Identify which cell holds the provided text, then report its [X, Y] central coordinate. 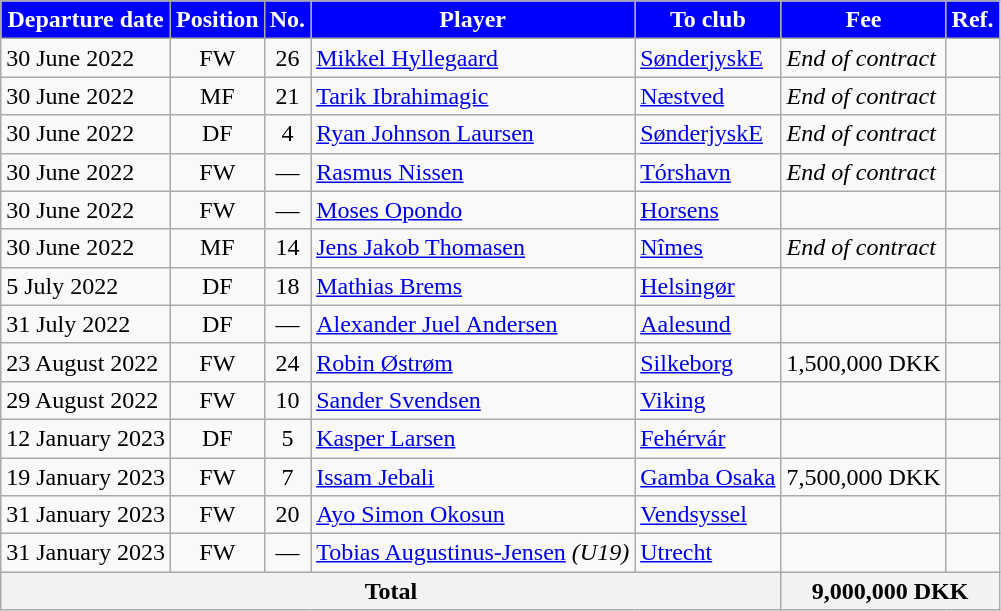
Jens Jakob Thomasen [473, 248]
20 [287, 515]
Helsingør [708, 286]
10 [287, 400]
Mikkel Hyllegaard [473, 58]
7 [287, 477]
Nîmes [708, 248]
5 July 2022 [86, 286]
No. [287, 20]
21 [287, 96]
24 [287, 362]
Næstved [708, 96]
31 July 2022 [86, 324]
Rasmus Nissen [473, 172]
Departure date [86, 20]
Player [473, 20]
Position [217, 20]
5 [287, 438]
Sander Svendsen [473, 400]
26 [287, 58]
Total [391, 591]
Tarik Ibrahimagic [473, 96]
1,500,000 DKK [864, 362]
23 August 2022 [86, 362]
Tobias Augustinus-Jensen (U19) [473, 553]
Viking [708, 400]
Alexander Juel Andersen [473, 324]
Utrecht [708, 553]
Fee [864, 20]
Kasper Larsen [473, 438]
Robin Østrøm [473, 362]
29 August 2022 [86, 400]
Ref. [972, 20]
Vendsyssel [708, 515]
Gamba Osaka [708, 477]
Ryan Johnson Laursen [473, 134]
Ayo Simon Okosun [473, 515]
Moses Opondo [473, 210]
Mathias Brems [473, 286]
Issam Jebali [473, 477]
To club [708, 20]
12 January 2023 [86, 438]
Fehérvár [708, 438]
Tórshavn [708, 172]
18 [287, 286]
Horsens [708, 210]
19 January 2023 [86, 477]
4 [287, 134]
9,000,000 DKK [890, 591]
14 [287, 248]
7,500,000 DKK [864, 477]
Aalesund [708, 324]
Silkeborg [708, 362]
